Search for the cell housing the specified text and yield its [X, Y] center coordinate. 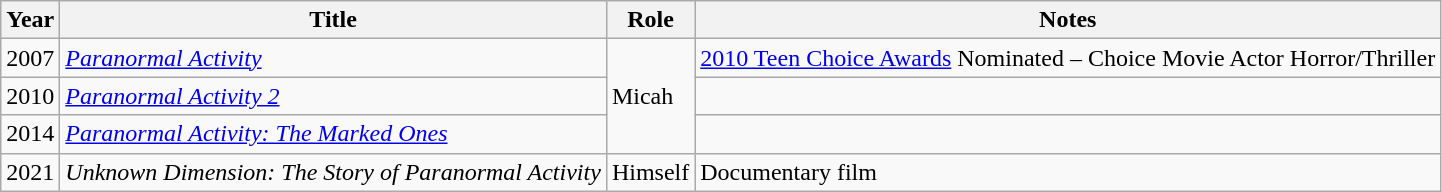
Paranormal Activity 2 [334, 96]
Himself [650, 172]
2021 [30, 172]
Year [30, 20]
Micah [650, 96]
2010 [30, 96]
Paranormal Activity: The Marked Ones [334, 134]
2010 Teen Choice Awards Nominated – Choice Movie Actor Horror/Thriller [1068, 58]
Notes [1068, 20]
Role [650, 20]
Paranormal Activity [334, 58]
2007 [30, 58]
2014 [30, 134]
Title [334, 20]
Documentary film [1068, 172]
Unknown Dimension: The Story of Paranormal Activity [334, 172]
